Detect which cell encompasses the target text, then output its (x, y) center coordinate. 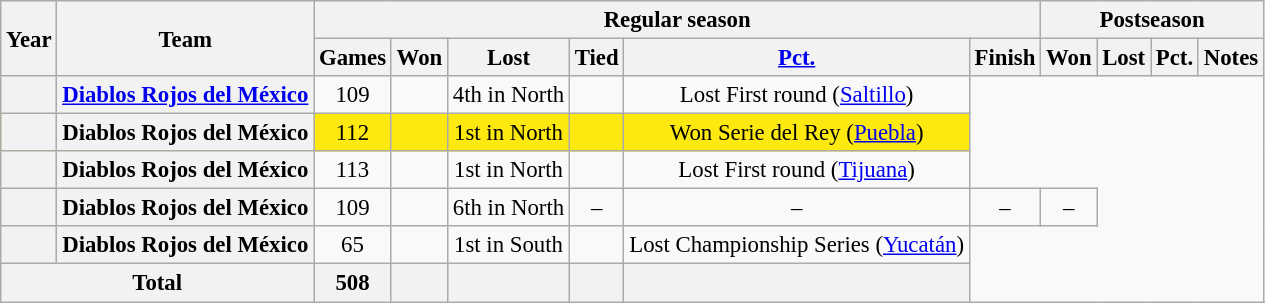
Total (158, 283)
Regular season (678, 20)
Won Serie del Rey (Puebla) (796, 133)
65 (353, 245)
Games (353, 58)
Finish (1004, 58)
Lost First round (Tijuana) (796, 170)
6th in North (508, 208)
Lost Championship Series (Yucatán) (796, 245)
Lost First round (Saltillo) (796, 95)
Team (186, 38)
Postseason (1152, 20)
Tied (596, 58)
4th in North (508, 95)
508 (353, 283)
113 (353, 170)
112 (353, 133)
Year (29, 38)
1st in South (508, 245)
Notes (1230, 58)
